Extract the [x, y] coordinate from the center of the cell holding the provided text.  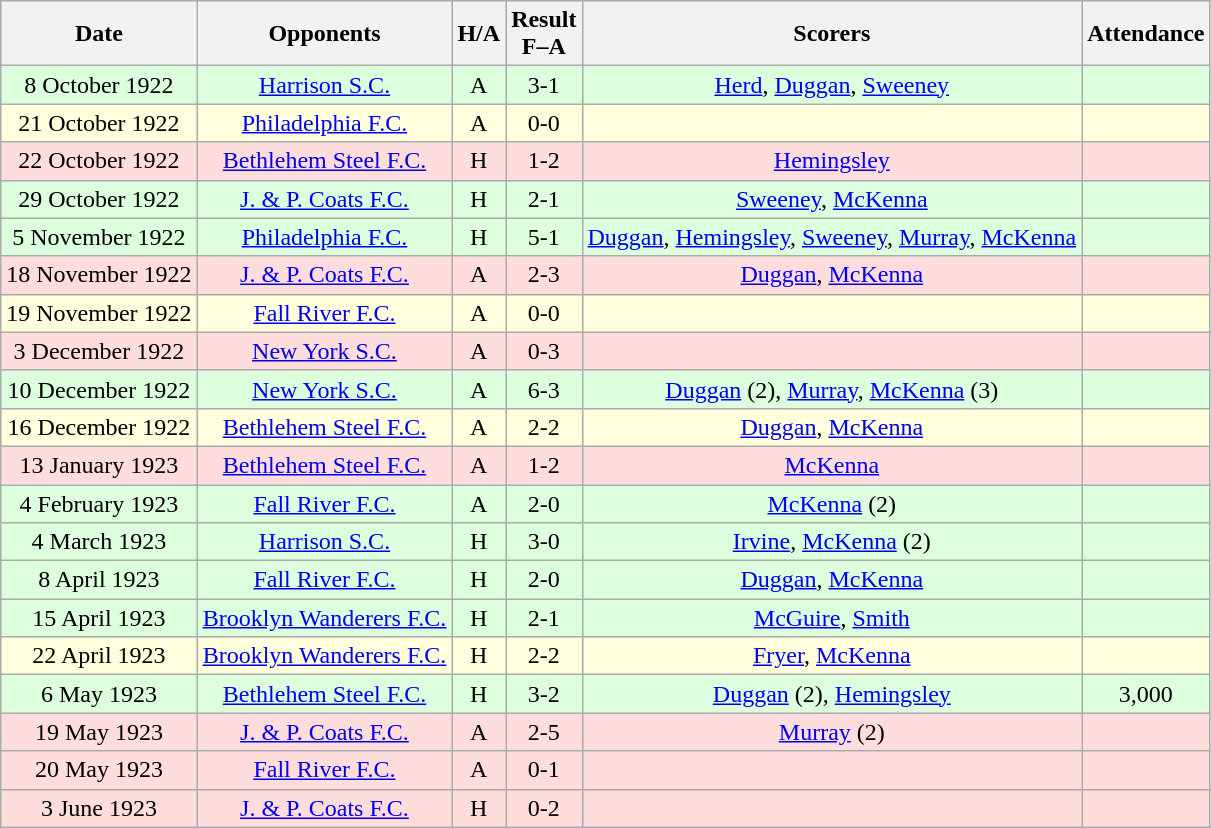
0-1 [544, 770]
3-0 [544, 542]
3-1 [544, 85]
2-3 [544, 275]
21 October 1922 [99, 123]
4 February 1923 [99, 503]
16 December 1922 [99, 427]
5 November 1922 [99, 237]
0-3 [544, 351]
Date [99, 34]
20 May 1923 [99, 770]
8 October 1922 [99, 85]
22 October 1922 [99, 161]
Herd, Duggan, Sweeney [832, 85]
H/A [479, 34]
3,000 [1146, 694]
Scorers [832, 34]
Attendance [1146, 34]
Sweeney, McKenna [832, 199]
19 May 1923 [99, 732]
Fryer, McKenna [832, 656]
29 October 1922 [99, 199]
10 December 1922 [99, 389]
3 December 1922 [99, 351]
19 November 1922 [99, 313]
3 June 1923 [99, 808]
6 May 1923 [99, 694]
ResultF–A [544, 34]
3-2 [544, 694]
5-1 [544, 237]
Duggan, Hemingsley, Sweeney, Murray, McKenna [832, 237]
6-3 [544, 389]
McGuire, Smith [832, 618]
Hemingsley [832, 161]
13 January 1923 [99, 465]
8 April 1923 [99, 580]
Opponents [324, 34]
McKenna (2) [832, 503]
0-2 [544, 808]
Irvine, McKenna (2) [832, 542]
Duggan (2), Murray, McKenna (3) [832, 389]
Duggan (2), Hemingsley [832, 694]
18 November 1922 [99, 275]
22 April 1923 [99, 656]
Murray (2) [832, 732]
15 April 1923 [99, 618]
McKenna [832, 465]
4 March 1923 [99, 542]
2-5 [544, 732]
